Extract the (X, Y) coordinate from the center of the cell holding the provided text.  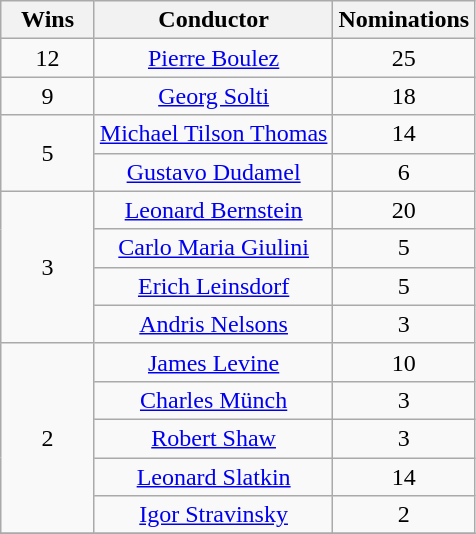
Leonard Slatkin (214, 477)
Pierre Boulez (214, 58)
6 (404, 172)
Leonard Bernstein (214, 210)
Andris Nelsons (214, 324)
9 (48, 96)
20 (404, 210)
Wins (48, 20)
12 (48, 58)
Robert Shaw (214, 438)
Carlo Maria Giulini (214, 248)
Charles Münch (214, 400)
18 (404, 96)
Igor Stravinsky (214, 515)
Gustavo Dudamel (214, 172)
25 (404, 58)
James Levine (214, 362)
Michael Tilson Thomas (214, 134)
Georg Solti (214, 96)
Nominations (404, 20)
Erich Leinsdorf (214, 286)
Conductor (214, 20)
10 (404, 362)
